Search for the cell housing the specified text and yield its [X, Y] center coordinate. 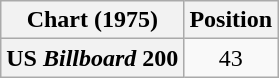
Chart (1975) [92, 20]
Position [231, 20]
43 [231, 58]
US Billboard 200 [92, 58]
